Extract the (x, y) coordinate from the center of the cell holding the provided text.  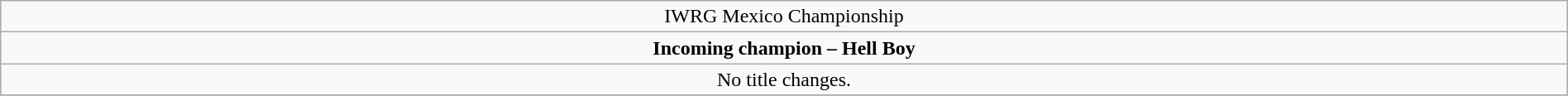
Incoming champion – Hell Boy (784, 48)
No title changes. (784, 79)
IWRG Mexico Championship (784, 17)
